Search for the cell housing the specified text and yield its [X, Y] center coordinate. 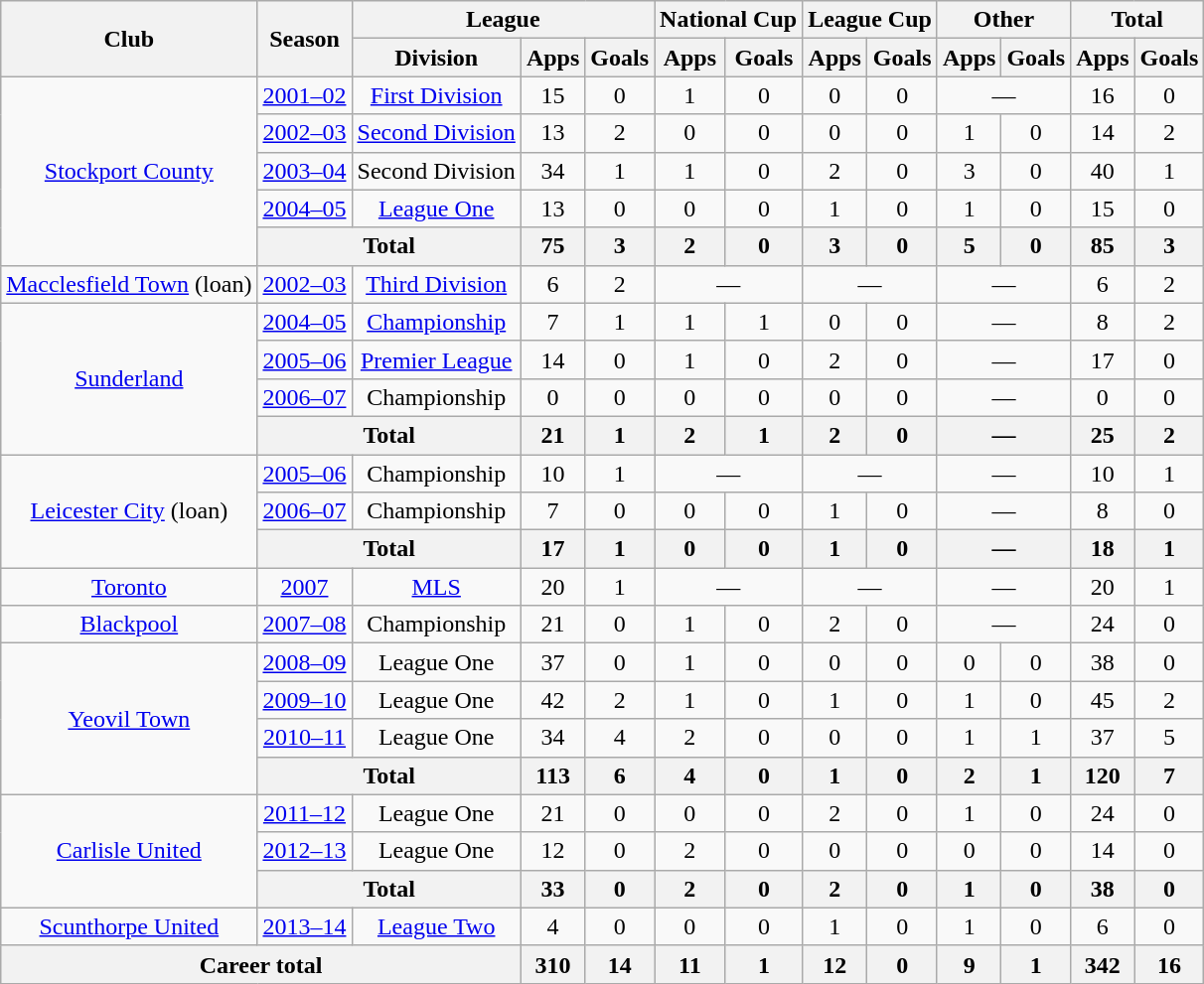
Other [1003, 20]
2013–14 [304, 926]
Carlisle United [129, 851]
Stockport County [129, 171]
9 [969, 964]
2012–13 [304, 851]
2009–10 [304, 700]
Division [436, 58]
Third Division [436, 284]
2011–12 [304, 813]
Career total [261, 964]
Macclesfield Town (loan) [129, 284]
2007–08 [304, 625]
2001–02 [304, 95]
Premier League [436, 359]
75 [552, 246]
33 [552, 889]
18 [1103, 549]
85 [1103, 246]
42 [552, 700]
2003–04 [304, 171]
Leicester City (loan) [129, 511]
League Two [436, 926]
Toronto [129, 587]
First Division [436, 95]
310 [552, 964]
League [503, 20]
Scunthorpe United [129, 926]
Sunderland [129, 378]
2007 [304, 587]
Yeovil Town [129, 719]
Blackpool [129, 625]
League Cup [870, 20]
National Cup [729, 20]
113 [552, 775]
Season [304, 39]
25 [1103, 435]
120 [1103, 775]
Club [129, 39]
2008–09 [304, 662]
11 [690, 964]
2010–11 [304, 738]
342 [1103, 964]
MLS [436, 587]
45 [1103, 700]
40 [1103, 171]
